Scan for the cell matching the given text and deliver its [x, y] coordinate at center. 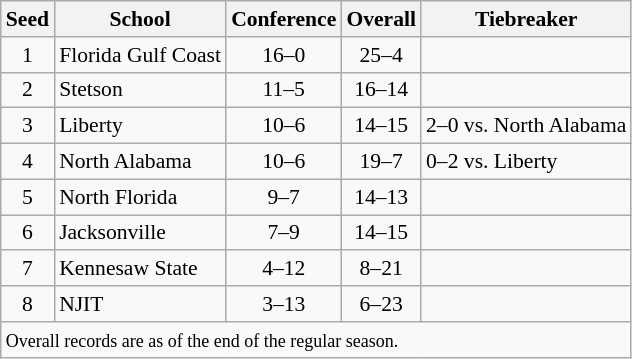
Liberty [140, 126]
Conference [284, 19]
11–5 [284, 90]
NJIT [140, 304]
6 [28, 233]
Overall records are as of the end of the regular season. [316, 340]
16–14 [381, 90]
2–0 vs. North Alabama [526, 126]
North Alabama [140, 162]
4 [28, 162]
Jacksonville [140, 233]
19–7 [381, 162]
Kennesaw State [140, 269]
16–0 [284, 55]
8 [28, 304]
9–7 [284, 197]
0–2 vs. Liberty [526, 162]
3–13 [284, 304]
7–9 [284, 233]
Stetson [140, 90]
3 [28, 126]
North Florida [140, 197]
School [140, 19]
14–13 [381, 197]
8–21 [381, 269]
25–4 [381, 55]
Seed [28, 19]
1 [28, 55]
2 [28, 90]
7 [28, 269]
4–12 [284, 269]
Tiebreaker [526, 19]
Florida Gulf Coast [140, 55]
Overall [381, 19]
6–23 [381, 304]
5 [28, 197]
